Detect which cell encompasses the target text, then output its (X, Y) center coordinate. 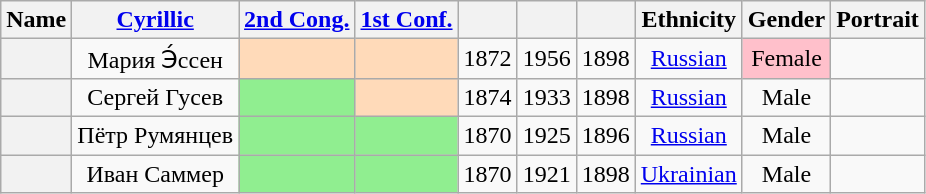
Мария Э́ссен (156, 59)
1925 (546, 135)
Ethnicity (688, 20)
2nd Cong. (297, 20)
Female (786, 59)
1921 (546, 173)
Иван Саммер (156, 173)
Ukrainian (688, 173)
Portrait (878, 20)
1896 (606, 135)
1874 (488, 97)
Сергей Гусев (156, 97)
Name (36, 20)
1933 (546, 97)
Пётр Румянцев (156, 135)
Gender (786, 20)
1st Conf. (406, 20)
1956 (546, 59)
1872 (488, 59)
Cyrillic (156, 20)
